Pinpoint the cell where the given text exists, returning its (x, y) midpoint coordinate. 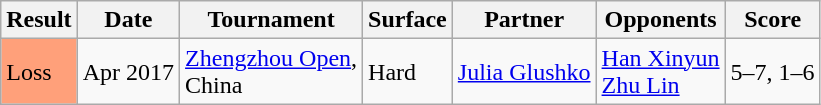
Zhengzhou Open, China (272, 72)
Date (128, 20)
Han Xinyun Zhu Lin (660, 72)
Score (772, 20)
Hard (408, 72)
Loss (39, 72)
Result (39, 20)
Tournament (272, 20)
Partner (524, 20)
Surface (408, 20)
5–7, 1–6 (772, 72)
Opponents (660, 20)
Julia Glushko (524, 72)
Apr 2017 (128, 72)
